Scan for the cell matching the given text and deliver its (X, Y) coordinate at center. 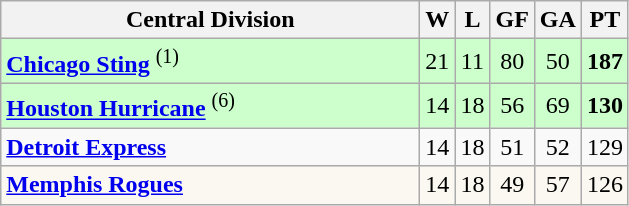
21 (438, 62)
L (472, 20)
PT (604, 20)
Houston Hurricane (6) (210, 106)
Chicago Sting (1) (210, 62)
49 (512, 185)
56 (512, 106)
129 (604, 147)
52 (558, 147)
80 (512, 62)
Central Division (210, 20)
187 (604, 62)
Detroit Express (210, 147)
Memphis Rogues (210, 185)
69 (558, 106)
51 (512, 147)
W (438, 20)
GA (558, 20)
57 (558, 185)
126 (604, 185)
11 (472, 62)
GF (512, 20)
50 (558, 62)
130 (604, 106)
